Capture the cell that displays the provided text and extract its (X, Y) central coordinate. 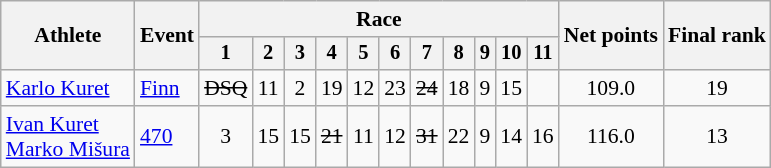
Race (379, 19)
18 (459, 88)
10 (511, 54)
4 (332, 54)
Athlete (68, 36)
Finn (167, 88)
16 (543, 136)
470 (167, 136)
109.0 (611, 88)
5 (364, 54)
116.0 (611, 136)
31 (427, 136)
7 (427, 54)
13 (717, 136)
Final rank (717, 36)
23 (395, 88)
22 (459, 136)
Net points (611, 36)
14 (511, 136)
Karlo Kuret (68, 88)
8 (459, 54)
DSQ (226, 88)
24 (427, 88)
6 (395, 54)
1 (226, 54)
Event (167, 36)
21 (332, 136)
Ivan KuretMarko Mišura (68, 136)
